Detect which cell encompasses the target text, then output its [X, Y] center coordinate. 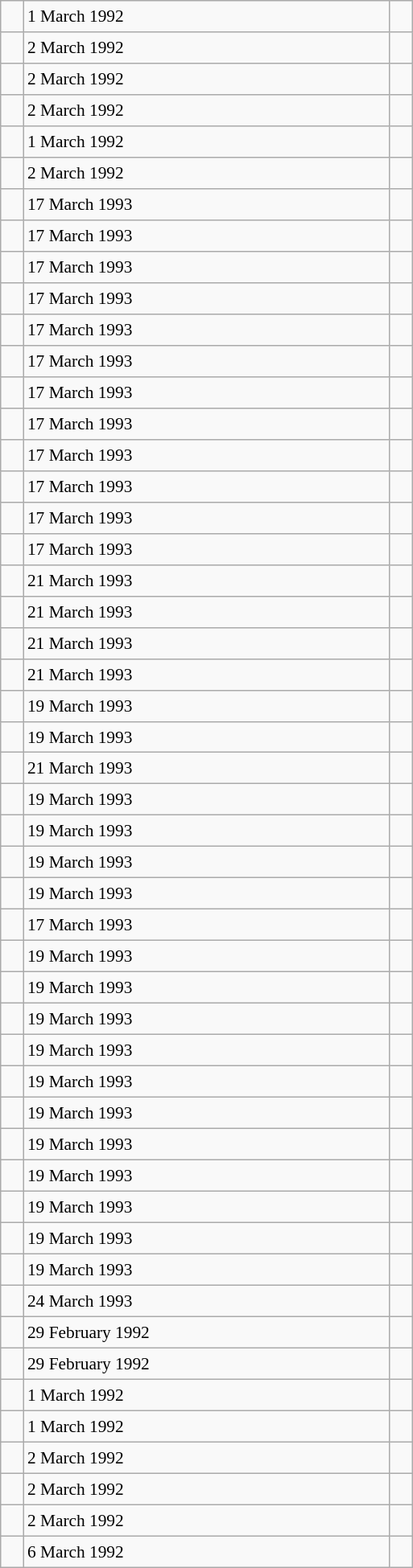
24 March 1993 [206, 1301]
6 March 1992 [206, 1552]
